Pinpoint the cell where the given text exists, returning its (x, y) midpoint coordinate. 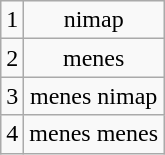
menes nimap (94, 96)
menes (94, 58)
2 (12, 58)
3 (12, 96)
nimap (94, 20)
4 (12, 134)
1 (12, 20)
menes menes (94, 134)
